Return the (X, Y) coordinate for the center point of the cell that contains the specified text.  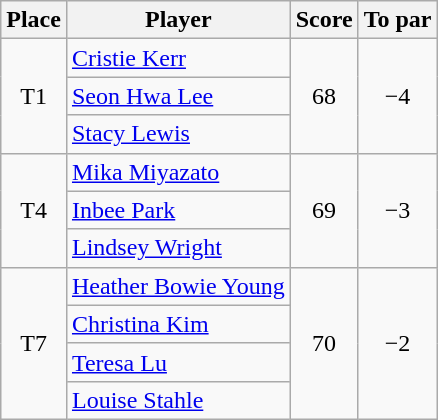
68 (324, 96)
T1 (34, 96)
−2 (398, 343)
T4 (34, 210)
69 (324, 210)
−3 (398, 210)
Mika Miyazato (178, 172)
Inbee Park (178, 210)
To par (398, 20)
70 (324, 343)
Player (178, 20)
Place (34, 20)
Lindsey Wright (178, 248)
T7 (34, 343)
Stacy Lewis (178, 134)
Teresa Lu (178, 362)
Seon Hwa Lee (178, 96)
Score (324, 20)
Heather Bowie Young (178, 286)
Louise Stahle (178, 400)
−4 (398, 96)
Christina Kim (178, 324)
Cristie Kerr (178, 58)
